Search for the cell housing the specified text and yield its (X, Y) center coordinate. 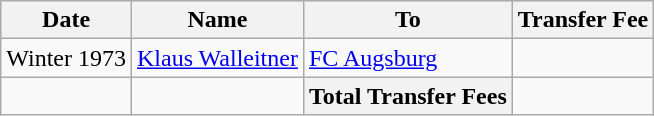
To (408, 20)
Transfer Fee (582, 20)
Winter 1973 (66, 58)
FC Augsburg (408, 58)
Name (217, 20)
Klaus Walleitner (217, 58)
Total Transfer Fees (408, 96)
Date (66, 20)
